Search for the cell housing the specified text and yield its (x, y) center coordinate. 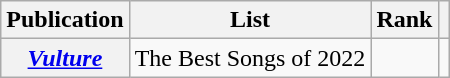
The Best Songs of 2022 (250, 58)
Publication (65, 20)
List (250, 20)
Rank (404, 20)
Vulture (65, 58)
